Extract the (x, y) coordinate from the center of the cell holding the provided text.  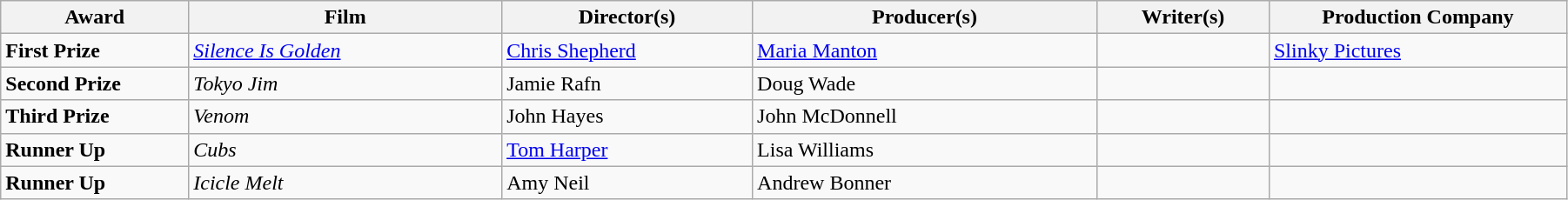
Award (95, 17)
Chris Shepherd (627, 50)
Production Company (1417, 17)
Doug Wade (925, 83)
Venom (345, 117)
Andrew Bonner (925, 183)
John McDonnell (925, 117)
Second Prize (95, 83)
Lisa Williams (925, 150)
Producer(s) (925, 17)
Jamie Rafn (627, 83)
Tokyo Jim (345, 83)
Slinky Pictures (1417, 50)
Writer(s) (1183, 17)
John Hayes (627, 117)
Third Prize (95, 117)
Silence Is Golden (345, 50)
Tom Harper (627, 150)
Icicle Melt (345, 183)
First Prize (95, 50)
Cubs (345, 150)
Film (345, 17)
Amy Neil (627, 183)
Director(s) (627, 17)
Maria Manton (925, 50)
